Pinpoint the cell where the given text exists, returning its [x, y] midpoint coordinate. 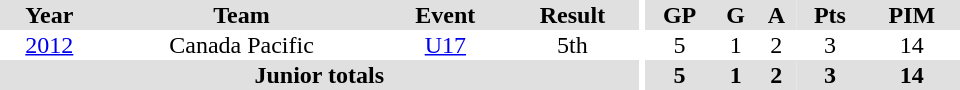
Year [50, 15]
Result [572, 15]
Team [242, 15]
Pts [830, 15]
U17 [445, 45]
A [776, 15]
Junior totals [320, 75]
GP [679, 15]
PIM [912, 15]
5th [572, 45]
2012 [50, 45]
Event [445, 15]
Canada Pacific [242, 45]
G [736, 15]
